Output the [x, y] coordinate of the center of the cell containing the given text.  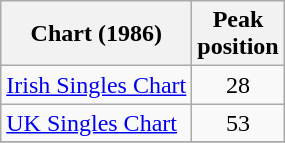
Irish Singles Chart [96, 85]
Peakposition [238, 34]
Chart (1986) [96, 34]
UK Singles Chart [96, 123]
28 [238, 85]
53 [238, 123]
